Pinpoint the cell where the given text exists, returning its (x, y) midpoint coordinate. 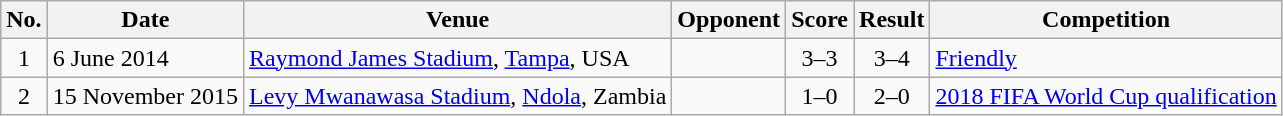
Levy Mwanawasa Stadium, Ndola, Zambia (458, 96)
No. (24, 20)
1 (24, 58)
Competition (1106, 20)
Friendly (1106, 58)
3–4 (892, 58)
3–3 (820, 58)
1–0 (820, 96)
2018 FIFA World Cup qualification (1106, 96)
Opponent (729, 20)
Raymond James Stadium, Tampa, USA (458, 58)
Venue (458, 20)
2–0 (892, 96)
2 (24, 96)
Result (892, 20)
6 June 2014 (145, 58)
Date (145, 20)
Score (820, 20)
15 November 2015 (145, 96)
